Extract the [x, y] coordinate from the center of the cell holding the provided text.  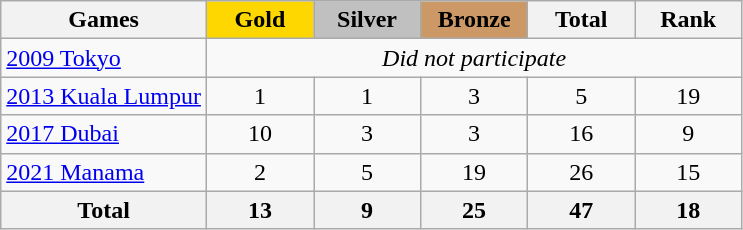
47 [582, 210]
2017 Dubai [104, 134]
15 [688, 172]
Did not participate [474, 58]
2021 Manama [104, 172]
Games [104, 20]
25 [474, 210]
Silver [368, 20]
Gold [260, 20]
18 [688, 210]
16 [582, 134]
10 [260, 134]
26 [582, 172]
2 [260, 172]
2009 Tokyo [104, 58]
13 [260, 210]
Bronze [474, 20]
Rank [688, 20]
2013 Kuala Lumpur [104, 96]
